Pinpoint the cell where the given text exists, returning its (X, Y) midpoint coordinate. 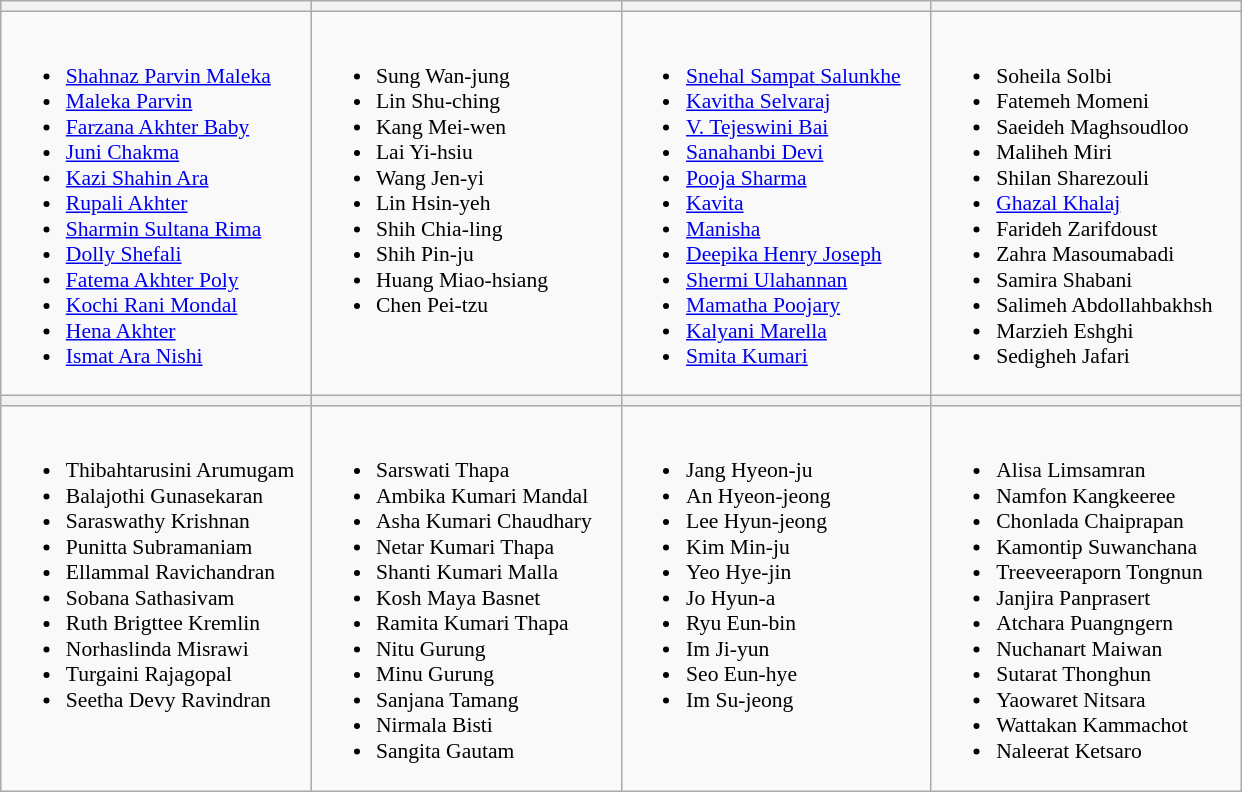
Jang Hyeon-juAn Hyeon-jeongLee Hyun-jeongKim Min-juYeo Hye-jinJo Hyun-aRyu Eun-binIm Ji-yunSeo Eun-hyeIm Su-jeong (776, 598)
Sung Wan-jungLin Shu-chingKang Mei-wenLai Yi-hsiuWang Jen-yiLin Hsin-yehShih Chia-lingShih Pin-juHuang Miao-hsiangChen Pei-tzu (466, 204)
